Provide the (x, y) coordinate of the cell's center where the given text is located.  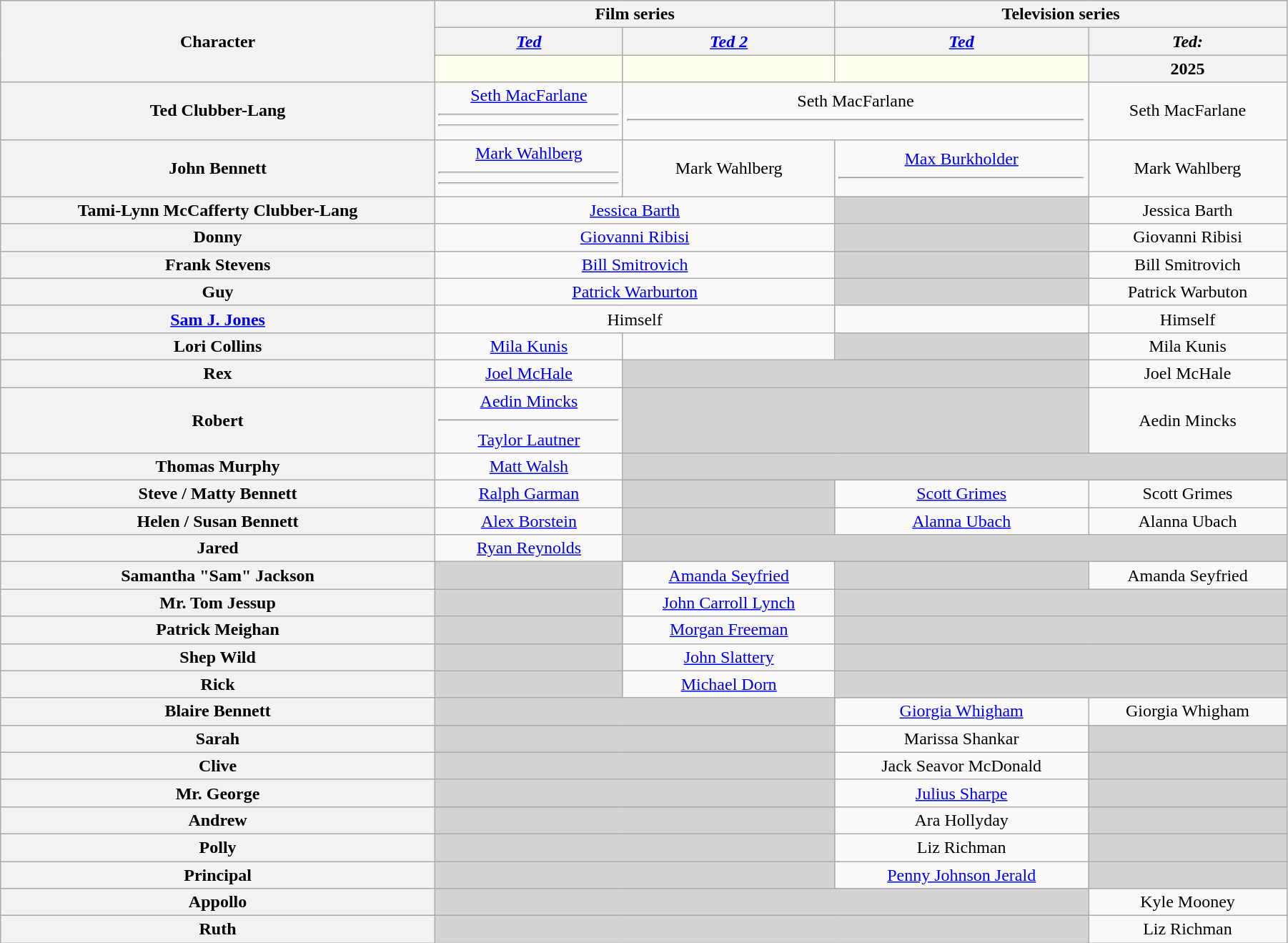
Ruth (218, 929)
Penny Johnson Jerald (962, 874)
Patrick Warburton (635, 292)
John Carroll Lynch (728, 603)
Ralph Garman (529, 494)
Julius Sharpe (962, 793)
Samantha "Sam" Jackson (218, 576)
Michael Dorn (728, 684)
Ted Clubber-Lang (218, 111)
Sarah (218, 739)
Guy (218, 292)
Andrew (218, 820)
Television series (1061, 14)
Alex Borstein (529, 521)
Ted: (1187, 41)
Mr. Tom Jessup (218, 603)
Film series (635, 14)
Patrick Meighan (218, 630)
Character (218, 41)
Marissa Shankar (962, 739)
Patrick Warbuton (1187, 292)
Morgan Freeman (728, 630)
Shep Wild (218, 657)
Helen / Susan Bennett (218, 521)
Steve / Matty Bennett (218, 494)
Aedin Mincks (1187, 420)
Robert (218, 420)
Matt Walsh (529, 467)
Polly (218, 847)
Max Burkholder (962, 168)
Kyle Mooney (1187, 902)
Principal (218, 874)
Aedin MincksTaylor Lautner (529, 420)
Rex (218, 373)
Thomas Murphy (218, 467)
Blaire Bennett (218, 711)
Tami-Lynn McCafferty Clubber-Lang (218, 210)
Jack Seavor McDonald (962, 766)
Donny (218, 237)
2025 (1187, 69)
Rick (218, 684)
Ted 2 (728, 41)
Mr. George (218, 793)
Sam J. Jones (218, 319)
Ryan Reynolds (529, 548)
Jared (218, 548)
Ara Hollyday (962, 820)
John Bennett (218, 168)
Lori Collins (218, 346)
Clive (218, 766)
John Slattery (728, 657)
Frank Stevens (218, 265)
Appollo (218, 902)
